Search for the cell housing the specified text and yield its [X, Y] center coordinate. 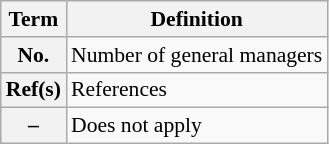
Term [34, 19]
Ref(s) [34, 90]
Definition [196, 19]
Number of general managers [196, 55]
No. [34, 55]
Does not apply [196, 126]
– [34, 126]
References [196, 90]
